Provide the [X, Y] coordinate of the cell's center where the given text is located.  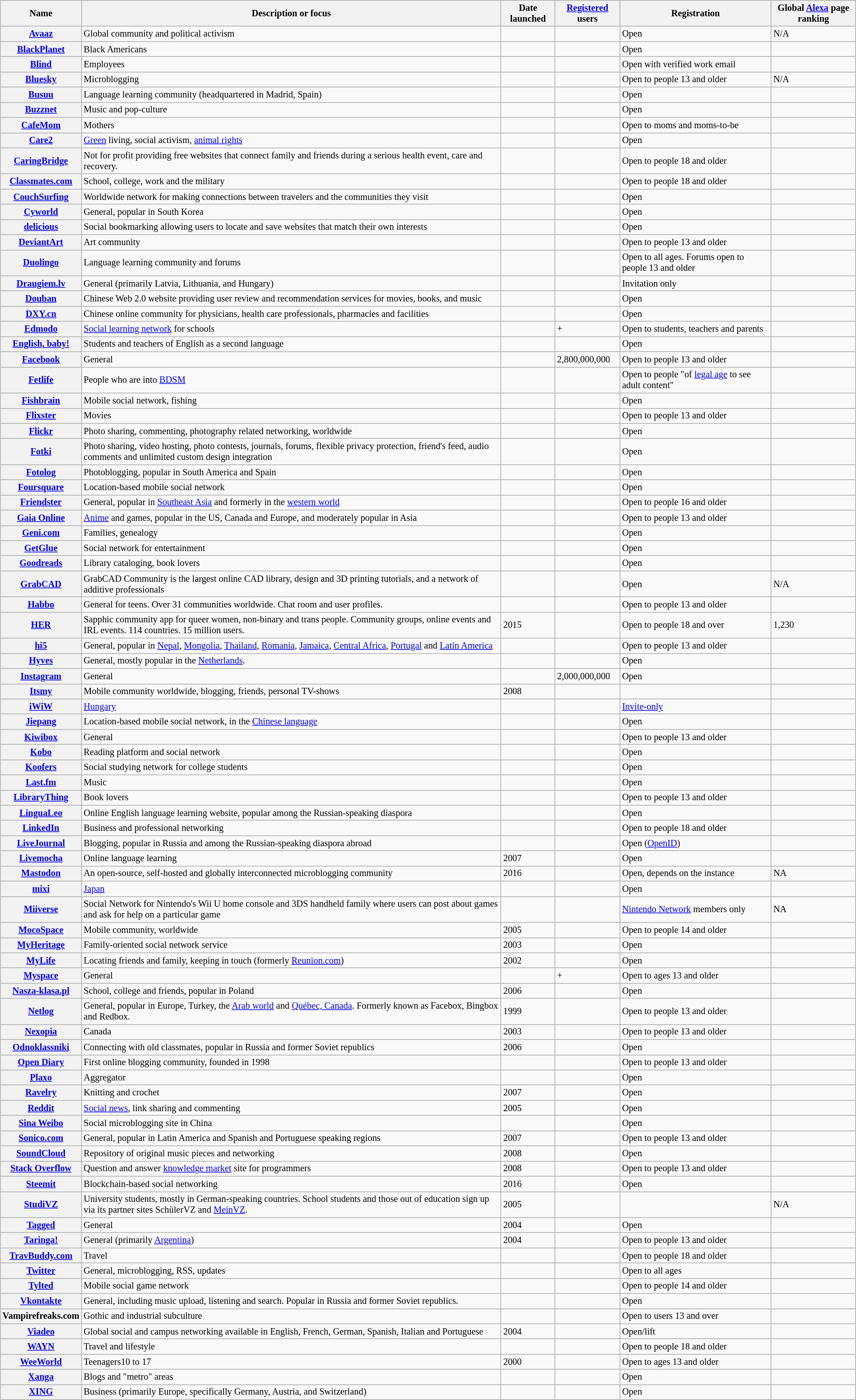
Jiepang [41, 722]
Kiwibox [41, 737]
Tylted [41, 1286]
Blogging, popular in Russia and among the Russian-speaking diaspora abroad [292, 843]
Photo sharing, commenting, photography related networking, worldwide [292, 431]
Nexopia [41, 1032]
Steemit [41, 1184]
Social learning network for schools [292, 329]
Stack Overflow [41, 1168]
Livemocha [41, 858]
LinkedIn [41, 828]
Odnoklassniki [41, 1047]
Edmodo [41, 329]
Anime and games, popular in the US, Canada and Europe, and moderately popular in Asia [292, 518]
School, college, work and the military [292, 181]
Instagram [41, 676]
2015 [528, 625]
DeviantArt [41, 242]
Teenagers10 to 17 [292, 1362]
Mobile community worldwide, blogging, friends, personal TV-shows [292, 691]
Bluesky [41, 79]
Connecting with old classmates, popular in Russia and former Soviet republics [292, 1047]
Name [41, 13]
CouchSurfing [41, 197]
Classmates.com [41, 181]
Viadeo [41, 1331]
Students and teachers of English as a second language [292, 344]
Registration [695, 13]
Draugiem.lv [41, 283]
Goodreads [41, 563]
General, popular in Nepal, Mongolia, Thailand, Romania, Jamaica, Central Africa, Portugal and Latin America [292, 646]
Open (OpenID) [695, 843]
MyLife [41, 960]
Blockchain-based social networking [292, 1184]
Chinese online community for physicians, health care professionals, pharmacies and facilities [292, 314]
Open to people 18 and over [695, 625]
Flixster [41, 416]
Social network for entertainment [292, 548]
English, baby! [41, 344]
Open to all ages [695, 1270]
Photoblogging, popular in South America and Spain [292, 472]
Green living, social activism, animal rights [292, 140]
Gothic and industrial subculture [292, 1316]
LiveJournal [41, 843]
Microblogging [292, 79]
Mobile social game network [292, 1286]
Last.fm [41, 783]
Care2 [41, 140]
Online English language learning website, popular among the Russian-speaking diaspora [292, 813]
Geni.com [41, 533]
Social news, link sharing and commenting [292, 1108]
MocoSpace [41, 930]
Library cataloging, book lovers [292, 563]
delicious [41, 227]
An open-source, self-hosted and globally interconnected microblogging community [292, 873]
Fotolog [41, 472]
2,800,000,000 [587, 359]
Vkontakte [41, 1301]
Taringa! [41, 1240]
Mastodon [41, 873]
Fishbrain [41, 400]
Sapphic community app for queer women, non-binary and trans people. Community groups, online events and IRL events. 114 countries. 15 million users. [292, 625]
iWiW [41, 706]
2000 [528, 1362]
MyHeritage [41, 945]
2,000,000,000 [587, 676]
Facebook [41, 359]
CaringBridge [41, 161]
General, microblogging, RSS, updates [292, 1270]
Reddit [41, 1108]
Japan [292, 889]
Open to people "of legal age to see adult content" [695, 380]
Sonico.com [41, 1138]
Twitter [41, 1270]
Miiverse [41, 909]
Black Americans [292, 49]
Blogs and "metro" areas [292, 1377]
Registered users [587, 13]
Location-based mobile social network [292, 487]
Sina Weibo [41, 1123]
Ravelry [41, 1093]
Itsmy [41, 691]
Not for profit providing free websites that connect family and friends during a serious health event, care and recovery. [292, 161]
Business (primarily Europe, specifically Germany, Austria, and Switzerland) [292, 1392]
Cyworld [41, 212]
Global social and campus networking available in English, French, German, Spanish, Italian and Portuguese [292, 1331]
Business and professional networking [292, 828]
Online language learning [292, 858]
Reading platform and social network [292, 752]
General, popular in South Korea [292, 212]
Date launched [528, 13]
Buzznet [41, 110]
DXY.cn [41, 314]
First online blogging community, founded in 1998 [292, 1062]
Fotki [41, 451]
GrabCAD [41, 584]
Question and answer knowledge market site for programmers [292, 1168]
Myspace [41, 975]
Social bookmarking allowing users to locate and save websites that match their own interests [292, 227]
General, popular in Southeast Asia and formerly in the western world [292, 502]
Canada [292, 1032]
Music and pop-culture [292, 110]
Repository of original music pieces and networking [292, 1154]
Busuu [41, 95]
Families, genealogy [292, 533]
Worldwide network for making connections between travelers and the communities they visit [292, 197]
Gaia Online [41, 518]
Koofers [41, 767]
Travel [292, 1256]
HER [41, 625]
Foursquare [41, 487]
mixi [41, 889]
Fetlife [41, 380]
Invitation only [695, 283]
Social studying network for college students [292, 767]
Duolingo [41, 263]
Nintendo Network members only [695, 909]
People who are into BDSM [292, 380]
Blind [41, 64]
LibraryThing [41, 797]
Travel and lifestyle [292, 1346]
Open to all ages. Forums open to people 13 and older [695, 263]
Habbo [41, 604]
GetGlue [41, 548]
WAYN [41, 1346]
General (primarily Argentina) [292, 1240]
LinguaLeo [41, 813]
SoundCloud [41, 1154]
Hungary [292, 706]
Knitting and crochet [292, 1093]
Music [292, 783]
Open/lift [695, 1331]
Douban [41, 298]
Aggregator [292, 1077]
Book lovers [292, 797]
Open to students, teachers and parents [695, 329]
Kobo [41, 752]
Vampirefreaks.com [41, 1316]
Locating friends and family, keeping in touch (formerly Reunion.com) [292, 960]
General, including music upload, listening and search. Popular in Russia and former Soviet republics. [292, 1301]
Social Network for Nintendo's Wii U home console and 3DS handheld family where users can post about games and ask for help on a particular game [292, 909]
Global Alexa page ranking [814, 13]
Nasza-klasa.pl [41, 991]
Description or focus [292, 13]
Chinese Web 2.0 website providing user review and recommendation services for movies, books, and music [292, 298]
Open to moms and moms-to-be [695, 125]
WeeWorld [41, 1362]
General (primarily Latvia, Lithuania, and Hungary) [292, 283]
Location-based mobile social network, in the Chinese language [292, 722]
School, college and friends, popular in Poland [292, 991]
Open Diary [41, 1062]
2002 [528, 960]
TravBuddy.com [41, 1256]
Hyves [41, 661]
Global community and political activism [292, 34]
Social microblogging site in China [292, 1123]
Open to people 16 and older [695, 502]
1,230 [814, 625]
Invite-only [695, 706]
General, mostly popular in the Netherlands. [292, 661]
Art community [292, 242]
GrabCAD Community is the largest online CAD library, design and 3D printing tutorials, and a network of additive professionals [292, 584]
Language learning community (headquartered in Madrid, Spain) [292, 95]
hi5 [41, 646]
Open, depends on the instance [695, 873]
XING [41, 1392]
Mobile community, worldwide [292, 930]
Xanga [41, 1377]
BlackPlanet [41, 49]
Language learning community and forums [292, 263]
Mobile social network, fishing [292, 400]
Open with verified work email [695, 64]
StudiVZ [41, 1205]
Netlog [41, 1011]
Flickr [41, 431]
CafeMom [41, 125]
Employees [292, 64]
Tagged [41, 1225]
General for teens. Over 31 communities worldwide. Chat room and user profiles. [292, 604]
Family-oriented social network service [292, 945]
Mothers [292, 125]
1999 [528, 1011]
Friendster [41, 502]
Movies [292, 416]
Open to users 13 and over [695, 1316]
General, popular in Europe, Turkey, the Arab world and Québec, Canada. Formerly known as Facebox, Bingbox and Redbox. [292, 1011]
General, popular in Latin America and Spanish and Portuguese speaking regions [292, 1138]
Plaxo [41, 1077]
Avaaz [41, 34]
